Detect which cell encompasses the target text, then output its [x, y] center coordinate. 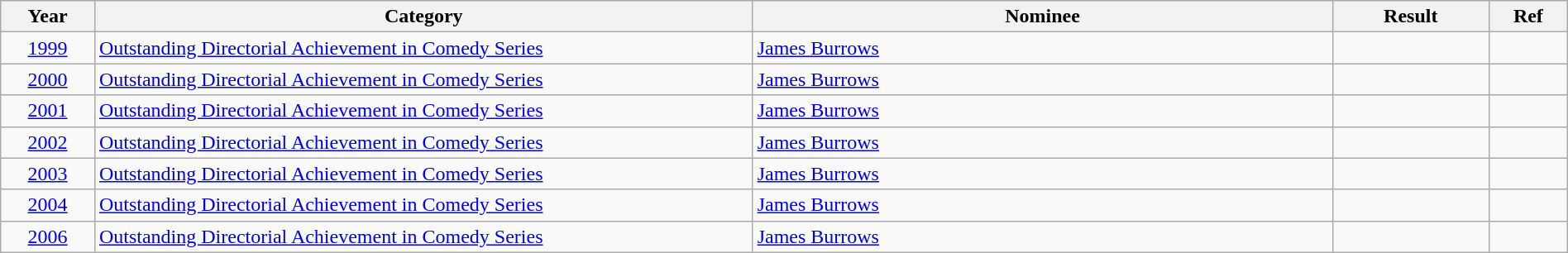
2003 [48, 174]
2004 [48, 205]
1999 [48, 48]
Year [48, 17]
Category [423, 17]
Result [1411, 17]
2006 [48, 236]
Ref [1528, 17]
2000 [48, 79]
2002 [48, 142]
Nominee [1042, 17]
2001 [48, 111]
